For the text-containing cell, return its midpoint in [x, y] coordinate format. 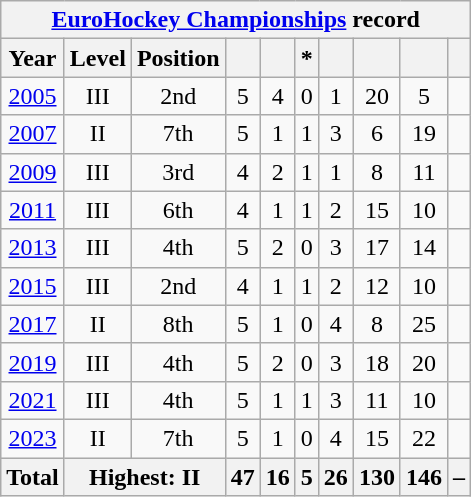
2009 [33, 172]
Total [33, 477]
146 [424, 477]
22 [424, 438]
26 [336, 477]
16 [278, 477]
14 [424, 248]
2019 [33, 362]
6th [178, 210]
EuroHockey Championships record [236, 20]
2011 [33, 210]
130 [376, 477]
8th [178, 324]
18 [376, 362]
19 [424, 134]
2017 [33, 324]
2013 [33, 248]
17 [376, 248]
Year [33, 58]
Level [98, 58]
6 [376, 134]
12 [376, 286]
3rd [178, 172]
* [306, 58]
47 [242, 477]
25 [424, 324]
Position [178, 58]
2005 [33, 96]
2015 [33, 286]
2007 [33, 134]
Highest: II [144, 477]
2021 [33, 400]
– [458, 477]
2023 [33, 438]
